For the text-containing cell, return its midpoint in [x, y] coordinate format. 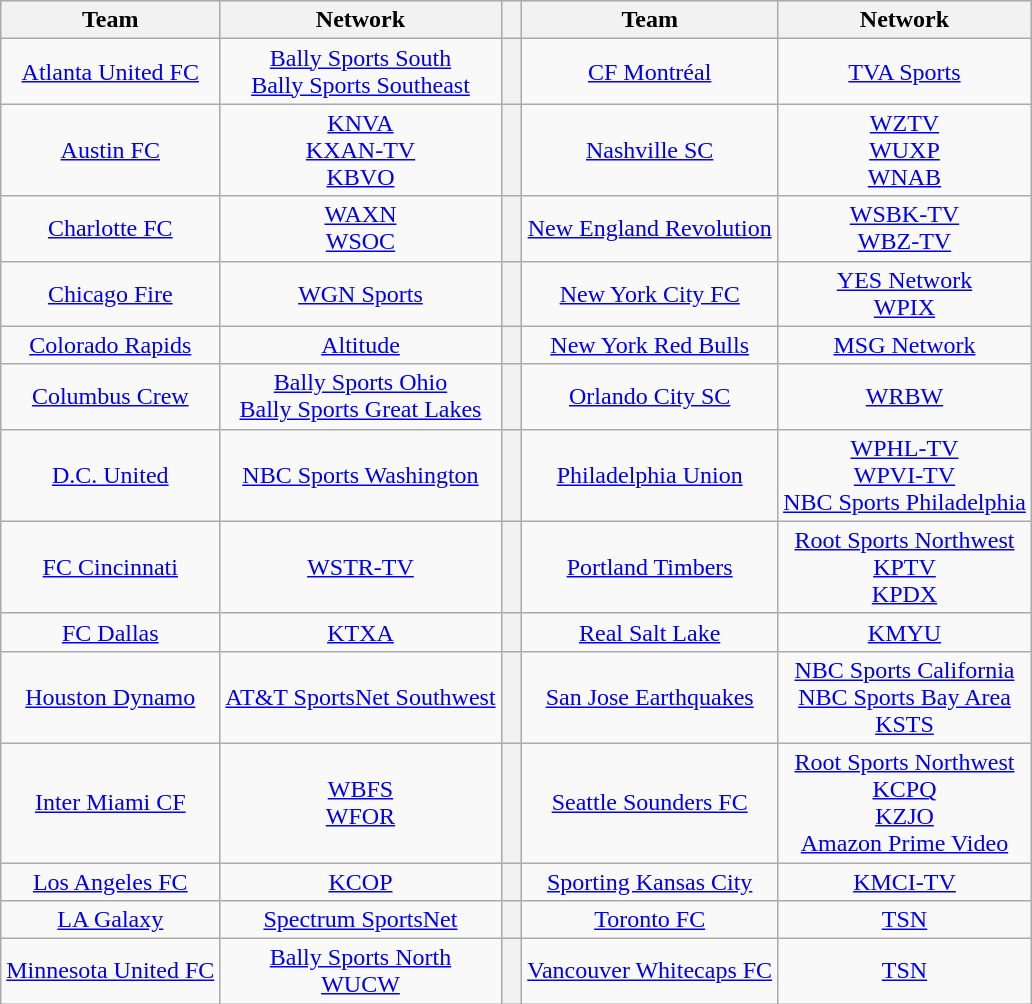
New York Red Bulls [650, 345]
WRBW [905, 396]
CF Montréal [650, 72]
YES NetworkWPIX [905, 294]
FC Dallas [110, 632]
FC Cincinnati [110, 567]
San Jose Earthquakes [650, 697]
Austin FC [110, 150]
KTXA [360, 632]
New England Revolution [650, 228]
Real Salt Lake [650, 632]
Root Sports NorthwestKCPQKZJOAmazon Prime Video [905, 802]
KNVAKXAN-TVKBVO [360, 150]
Toronto FC [650, 920]
WPHL-TVWPVI-TVNBC Sports Philadelphia [905, 475]
WAXNWSOC [360, 228]
Houston Dynamo [110, 697]
NBC Sports CaliforniaNBC Sports Bay AreaKSTS [905, 697]
WSBK-TVWBZ-TV [905, 228]
TVA Sports [905, 72]
D.C. United [110, 475]
Bally Sports OhioBally Sports Great Lakes [360, 396]
NBC Sports Washington [360, 475]
Vancouver Whitecaps FC [650, 972]
Los Angeles FC [110, 881]
WZTVWUXPWNAB [905, 150]
Sporting Kansas City [650, 881]
KCOP [360, 881]
Nashville SC [650, 150]
New York City FC [650, 294]
AT&T SportsNet Southwest [360, 697]
Altitude [360, 345]
Minnesota United FC [110, 972]
Portland Timbers [650, 567]
Root Sports NorthwestKPTVKPDX [905, 567]
Bally Sports NorthWUCW [360, 972]
WGN Sports [360, 294]
MSG Network [905, 345]
Bally Sports SouthBally Sports Southeast [360, 72]
LA Galaxy [110, 920]
Columbus Crew [110, 396]
Colorado Rapids [110, 345]
Philadelphia Union [650, 475]
Seattle Sounders FC [650, 802]
Charlotte FC [110, 228]
WSTR-TV [360, 567]
Orlando City SC [650, 396]
Chicago Fire [110, 294]
Inter Miami CF [110, 802]
Spectrum SportsNet [360, 920]
KMYU [905, 632]
KMCI-TV [905, 881]
Atlanta United FC [110, 72]
WBFSWFOR [360, 802]
